For the text-containing cell, return its midpoint in [X, Y] coordinate format. 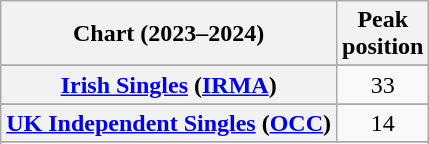
UK Independent Singles (OCC) [169, 123]
14 [383, 123]
Chart (2023–2024) [169, 34]
Peakposition [383, 34]
Irish Singles (IRMA) [169, 85]
33 [383, 85]
